Provide the [X, Y] coordinate of the cell's center where the given text is located.  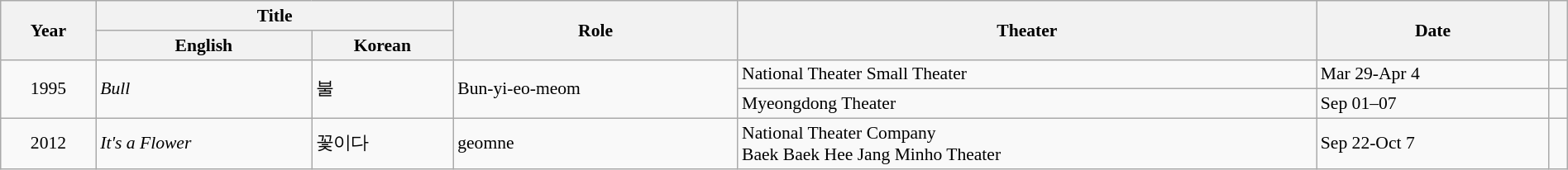
Sep 22-Oct 7 [1433, 144]
geomne [595, 144]
1995 [48, 89]
English [203, 45]
Mar 29-Apr 4 [1433, 74]
National Theater Small Theater [1027, 74]
Sep 01–07 [1433, 104]
Myeongdong Theater [1027, 104]
Bull [203, 89]
Theater [1027, 30]
National Theater Company Baek Baek Hee Jang Minho Theater [1027, 144]
2012 [48, 144]
Role [595, 30]
Title [275, 16]
Bun-yi-eo-meom [595, 89]
It's a Flower [203, 144]
꽃이다 [383, 144]
Year [48, 30]
불 [383, 89]
Korean [383, 45]
Date [1433, 30]
